From the cell containing the given text, extract its center point as (x, y) coordinate. 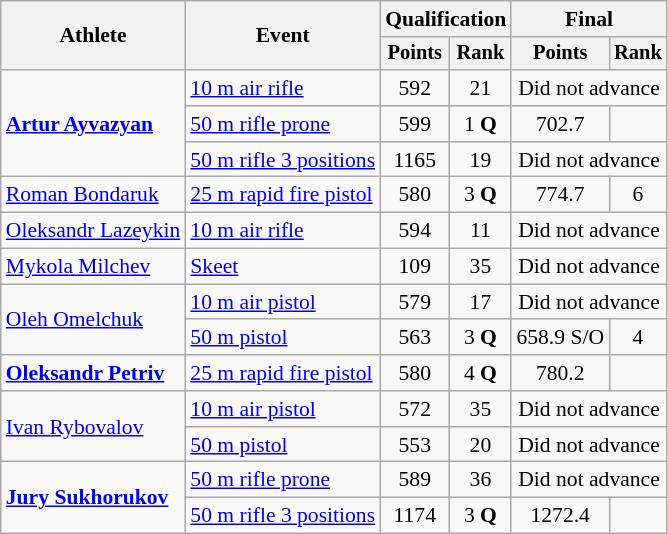
774.7 (560, 195)
Mykola Milchev (94, 267)
20 (480, 445)
19 (480, 160)
553 (414, 445)
563 (414, 338)
592 (414, 88)
6 (638, 195)
Qualification (446, 19)
1272.4 (560, 516)
11 (480, 231)
Oleh Omelchuk (94, 320)
Athlete (94, 36)
572 (414, 409)
Jury Sukhorukov (94, 498)
109 (414, 267)
599 (414, 124)
36 (480, 480)
Ivan Rybovalov (94, 426)
21 (480, 88)
Oleksandr Petriv (94, 373)
4 Q (480, 373)
780.2 (560, 373)
Final (588, 19)
Roman Bondaruk (94, 195)
1174 (414, 516)
Oleksandr Lazeykin (94, 231)
1 Q (480, 124)
1165 (414, 160)
702.7 (560, 124)
Skeet (282, 267)
589 (414, 480)
Event (282, 36)
594 (414, 231)
658.9 S/O (560, 338)
Artur Ayvazyan (94, 124)
17 (480, 302)
4 (638, 338)
579 (414, 302)
